Determine the [x, y] coordinate at the center of the cell enclosing the given text.  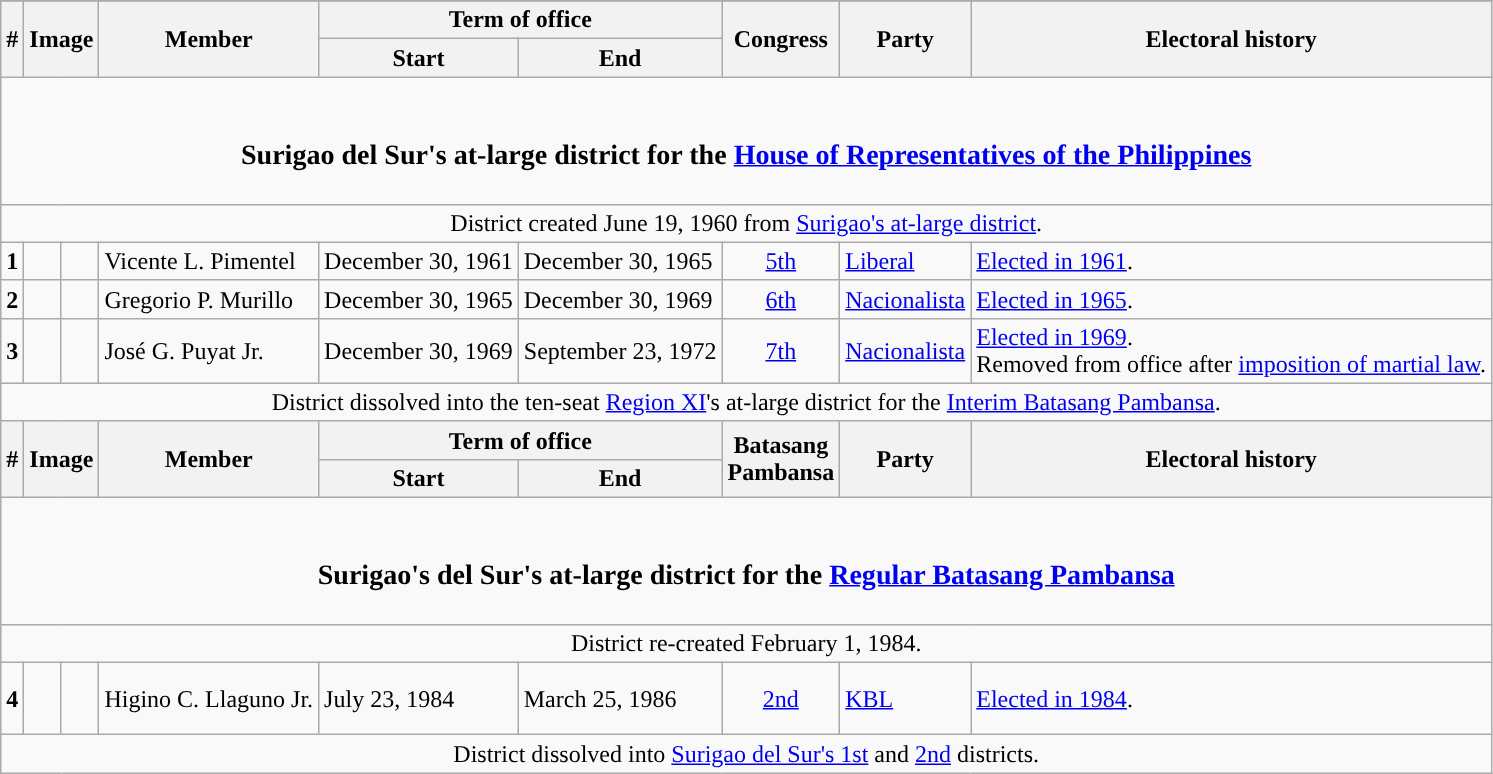
Elected in 1969.Removed from office after imposition of martial law. [1232, 350]
6th [781, 299]
José G. Puyat Jr. [209, 350]
Elected in 1984. [1232, 699]
District dissolved into the ten-seat Region XI's at-large district for the Interim Batasang Pambansa. [746, 402]
3 [12, 350]
Surigao's del Sur's at-large district for the Regular Batasang Pambansa [746, 562]
Surigao del Sur's at-large district for the House of Representatives of the Philippines [746, 140]
7th [781, 350]
Vicente L. Pimentel [209, 261]
5th [781, 261]
Gregorio P. Murillo [209, 299]
2nd [781, 699]
Congress [781, 39]
4 [12, 699]
July 23, 1984 [419, 699]
September 23, 1972 [620, 350]
KBL [906, 699]
Elected in 1965. [1232, 299]
BatasangPambansa [781, 459]
December 30, 1961 [419, 261]
2 [12, 299]
Liberal [906, 261]
1 [12, 261]
Elected in 1961. [1232, 261]
District re-created February 1, 1984. [746, 644]
District dissolved into Surigao del Sur's 1st and 2nd districts. [746, 754]
District created June 19, 1960 from Surigao's at-large district. [746, 223]
Higino C. Llaguno Jr. [209, 699]
March 25, 1986 [620, 699]
